Detect which cell encompasses the target text, then output its [X, Y] center coordinate. 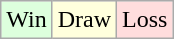
Loss [145, 20]
Draw [84, 20]
Win [26, 20]
